Determine the (x, y) coordinate at the center of the cell enclosing the given text.  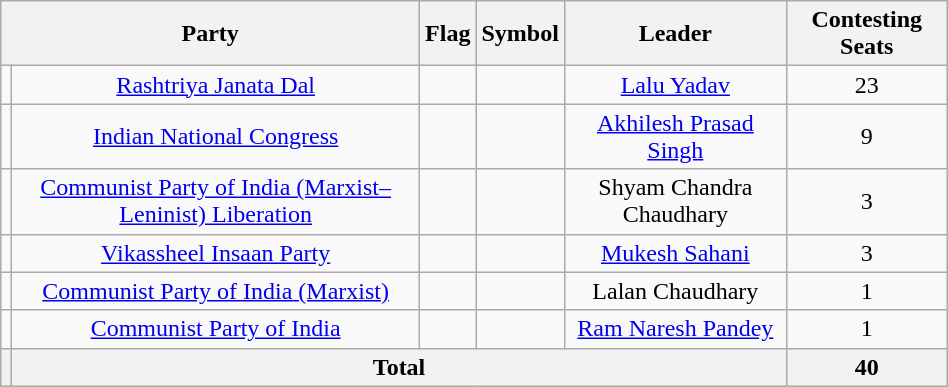
Mukesh Sahani (675, 253)
Rashtriya Janata Dal (216, 85)
Akhilesh Prasad Singh (675, 136)
Party (210, 34)
23 (866, 85)
Symbol (520, 34)
Contesting Seats (866, 34)
9 (866, 136)
Lalu Yadav (675, 85)
40 (866, 367)
Communist Party of India (216, 329)
Communist Party of India (Marxist–Leninist) Liberation (216, 202)
Flag (448, 34)
Indian National Congress (216, 136)
Ram Naresh Pandey (675, 329)
Total (399, 367)
Lalan Chaudhary (675, 291)
Communist Party of India (Marxist) (216, 291)
Leader (675, 34)
Shyam Chandra Chaudhary (675, 202)
Vikassheel Insaan Party (216, 253)
